Capture the cell that displays the provided text and extract its (X, Y) central coordinate. 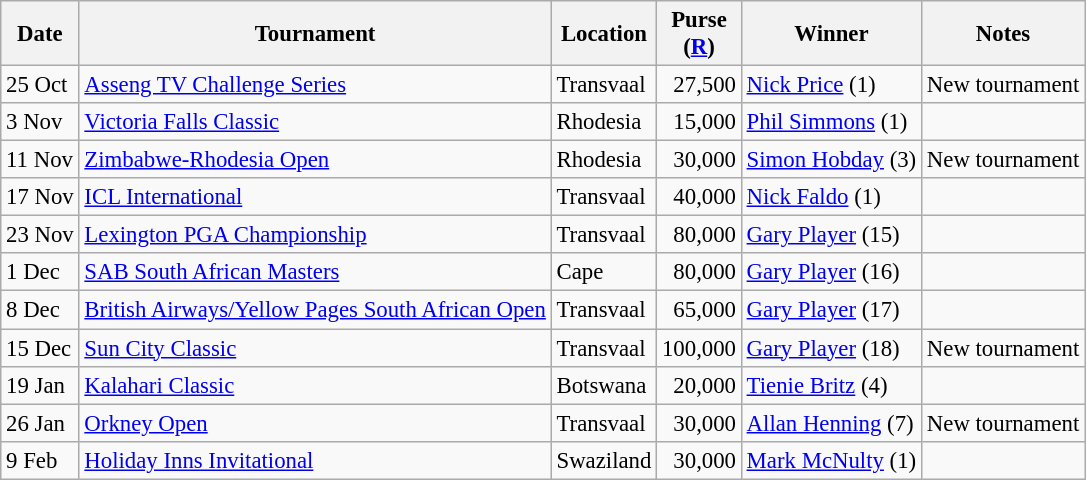
Nick Faldo (1) (831, 197)
Botswana (604, 385)
Winner (831, 34)
Holiday Inns Invitational (315, 460)
Gary Player (15) (831, 235)
Sun City Classic (315, 348)
Tienie Britz (4) (831, 385)
65,000 (700, 310)
Date (40, 34)
Asseng TV Challenge Series (315, 85)
26 Jan (40, 423)
Kalahari Classic (315, 385)
20,000 (700, 385)
Cape (604, 273)
Gary Player (16) (831, 273)
British Airways/Yellow Pages South African Open (315, 310)
15,000 (700, 122)
Allan Henning (7) (831, 423)
40,000 (700, 197)
8 Dec (40, 310)
Tournament (315, 34)
19 Jan (40, 385)
SAB South African Masters (315, 273)
Location (604, 34)
3 Nov (40, 122)
Gary Player (17) (831, 310)
Lexington PGA Championship (315, 235)
Zimbabwe-Rhodesia Open (315, 160)
17 Nov (40, 197)
25 Oct (40, 85)
11 Nov (40, 160)
Swaziland (604, 460)
Phil Simmons (1) (831, 122)
Orkney Open (315, 423)
15 Dec (40, 348)
Notes (1004, 34)
27,500 (700, 85)
Simon Hobday (3) (831, 160)
ICL International (315, 197)
100,000 (700, 348)
Purse(R) (700, 34)
23 Nov (40, 235)
1 Dec (40, 273)
9 Feb (40, 460)
Victoria Falls Classic (315, 122)
Gary Player (18) (831, 348)
Nick Price (1) (831, 85)
Mark McNulty (1) (831, 460)
